Locate the cell with the specified text and output its [X, Y] center coordinate. 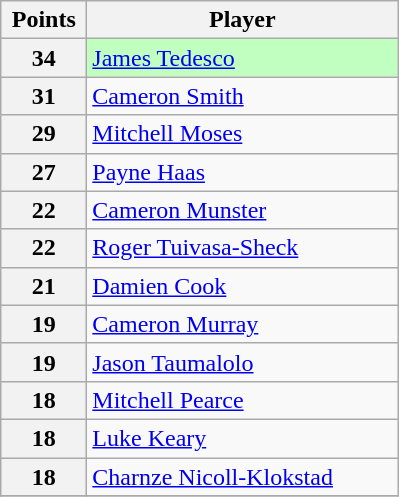
Mitchell Pearce [242, 400]
29 [44, 134]
Payne Haas [242, 172]
James Tedesco [242, 58]
Damien Cook [242, 286]
31 [44, 96]
Mitchell Moses [242, 134]
27 [44, 172]
Player [242, 20]
Points [44, 20]
34 [44, 58]
Cameron Murray [242, 324]
Roger Tuivasa-Sheck [242, 248]
Charnze Nicoll-Klokstad [242, 477]
Luke Keary [242, 438]
Cameron Munster [242, 210]
Cameron Smith [242, 96]
21 [44, 286]
Jason Taumalolo [242, 362]
